Return the [x, y] coordinate for the center point of the cell that contains the specified text.  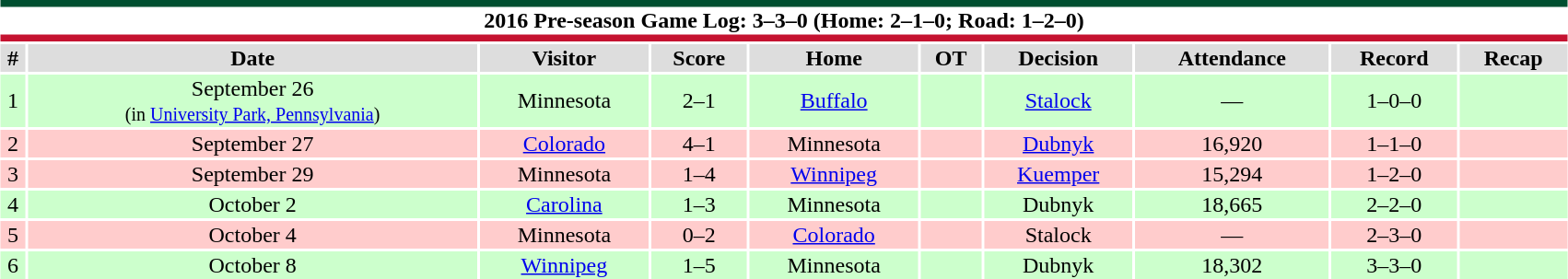
15,294 [1232, 174]
# [13, 58]
4 [13, 204]
5 [13, 235]
Carolina [564, 204]
Recap [1513, 58]
3 [13, 174]
October 2 [252, 204]
1–4 [698, 174]
18,302 [1232, 265]
1–2–0 [1394, 174]
1–0–0 [1394, 101]
Date [252, 58]
Attendance [1232, 58]
September 27 [252, 144]
2016 Pre-season Game Log: 3–3–0 (Home: 2–1–0; Road: 1–2–0) [784, 20]
1 [13, 101]
October 4 [252, 235]
Decision [1058, 58]
4–1 [698, 144]
OT [951, 58]
Buffalo [834, 101]
2 [13, 144]
Record [1394, 58]
18,665 [1232, 204]
6 [13, 265]
1–3 [698, 204]
September 29 [252, 174]
October 8 [252, 265]
2–1 [698, 101]
2–3–0 [1394, 235]
Score [698, 58]
September 26 (in University Park, Pennsylvania) [252, 101]
Home [834, 58]
Kuemper [1058, 174]
1–1–0 [1394, 144]
Visitor [564, 58]
0–2 [698, 235]
16,920 [1232, 144]
2–2–0 [1394, 204]
1–5 [698, 265]
3–3–0 [1394, 265]
